Identify which cell holds the provided text, then report its (X, Y) central coordinate. 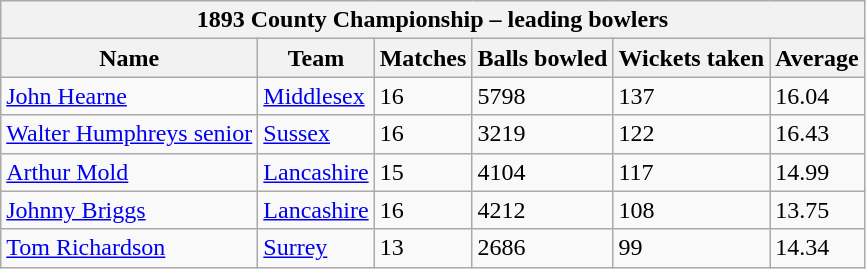
13 (423, 248)
Team (316, 58)
John Hearne (130, 96)
117 (692, 172)
13.75 (818, 210)
99 (692, 248)
4104 (542, 172)
Balls bowled (542, 58)
137 (692, 96)
2686 (542, 248)
14.34 (818, 248)
15 (423, 172)
5798 (542, 96)
1893 County Championship – leading bowlers (432, 20)
122 (692, 134)
Middlesex (316, 96)
16.43 (818, 134)
Arthur Mold (130, 172)
Name (130, 58)
4212 (542, 210)
Surrey (316, 248)
108 (692, 210)
14.99 (818, 172)
Johnny Briggs (130, 210)
Walter Humphreys senior (130, 134)
Average (818, 58)
Tom Richardson (130, 248)
Wickets taken (692, 58)
Matches (423, 58)
16.04 (818, 96)
Sussex (316, 134)
3219 (542, 134)
